Provide the [x, y] coordinate of the cell's center where the given text is located.  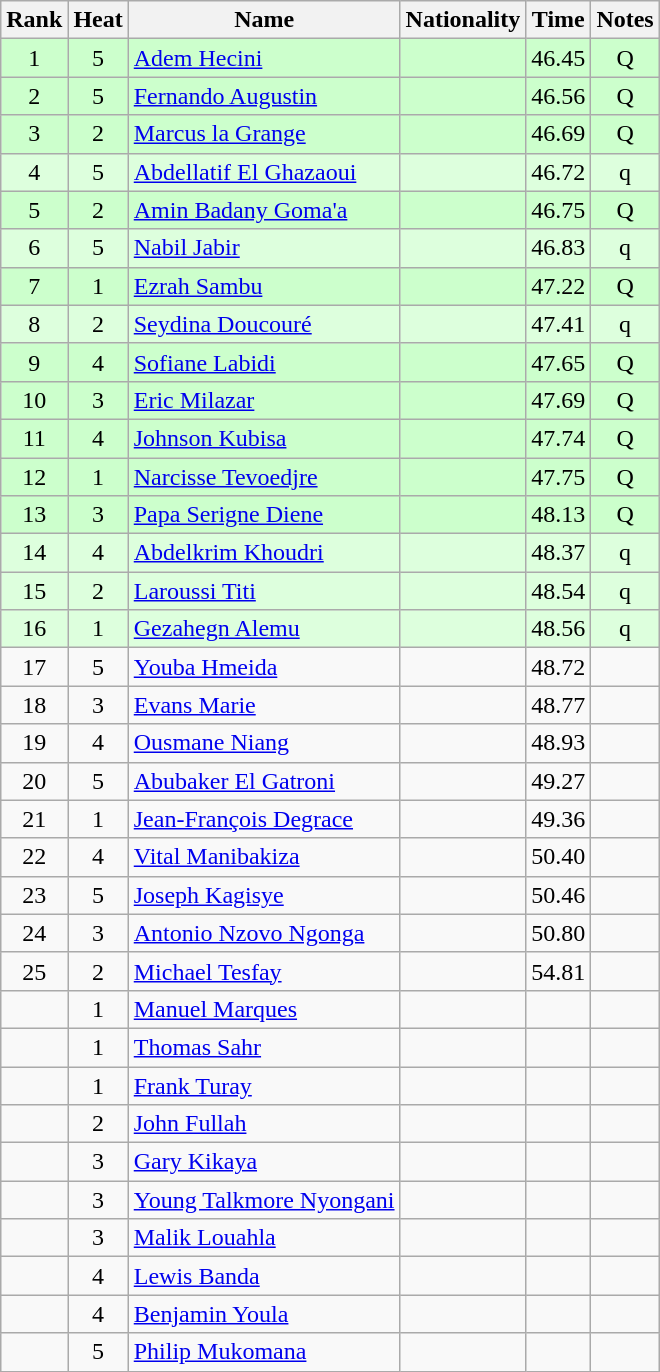
Marcus la Grange [264, 134]
Vital Manibakiza [264, 857]
Evans Marie [264, 705]
47.22 [558, 286]
6 [34, 248]
50.46 [558, 895]
49.36 [558, 819]
Fernando Augustin [264, 96]
Jean-François Degrace [264, 819]
11 [34, 438]
50.80 [558, 933]
8 [34, 324]
13 [34, 515]
Gezahegn Alemu [264, 629]
Papa Serigne Diene [264, 515]
Michael Tesfay [264, 971]
15 [34, 591]
46.83 [558, 248]
Antonio Nzovo Ngonga [264, 933]
Adem Hecini [264, 58]
Frank Turay [264, 1085]
18 [34, 705]
Philip Mukomana [264, 1352]
46.69 [558, 134]
19 [34, 743]
48.72 [558, 667]
Young Talkmore Nyongani [264, 1200]
Nabil Jabir [264, 248]
Time [558, 20]
47.74 [558, 438]
Gary Kikaya [264, 1162]
47.65 [558, 362]
7 [34, 286]
54.81 [558, 971]
47.41 [558, 324]
25 [34, 971]
46.72 [558, 172]
Johnson Kubisa [264, 438]
Amin Badany Goma'a [264, 210]
Abubaker El Gatroni [264, 781]
John Fullah [264, 1124]
Rank [34, 20]
46.45 [558, 58]
Benjamin Youla [264, 1314]
46.75 [558, 210]
Youba Hmeida [264, 667]
Eric Milazar [264, 400]
Laroussi Titi [264, 591]
Name [264, 20]
16 [34, 629]
46.56 [558, 96]
Narcisse Tevoedjre [264, 477]
21 [34, 819]
48.56 [558, 629]
49.27 [558, 781]
48.13 [558, 515]
10 [34, 400]
Malik Louahla [264, 1238]
22 [34, 857]
24 [34, 933]
20 [34, 781]
50.40 [558, 857]
Nationality [463, 20]
17 [34, 667]
47.75 [558, 477]
Seydina Doucouré [264, 324]
Ousmane Niang [264, 743]
Thomas Sahr [264, 1047]
23 [34, 895]
48.54 [558, 591]
48.93 [558, 743]
12 [34, 477]
Manuel Marques [264, 1009]
Lewis Banda [264, 1276]
14 [34, 553]
9 [34, 362]
Joseph Kagisye [264, 895]
Notes [625, 20]
48.37 [558, 553]
Sofiane Labidi [264, 362]
Abdelkrim Khoudri [264, 553]
48.77 [558, 705]
Abdellatif El Ghazaoui [264, 172]
47.69 [558, 400]
Ezrah Sambu [264, 286]
Heat [98, 20]
